Return [x, y] of the center of cell containing provided text 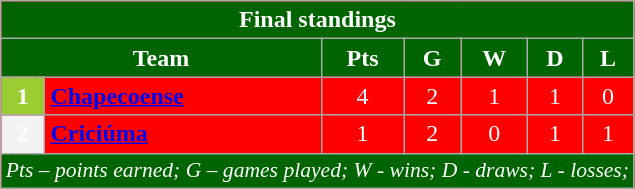
Pts [362, 58]
Final standings [318, 20]
Chapecoense [183, 96]
L [608, 58]
G [432, 58]
Criciúma [183, 134]
W [494, 58]
4 [362, 96]
Pts – points earned; G – games played; W - wins; D - draws; L - losses; [318, 171]
Team [162, 58]
D [555, 58]
